Determine the [x, y] coordinate at the center of the cell enclosing the given text.  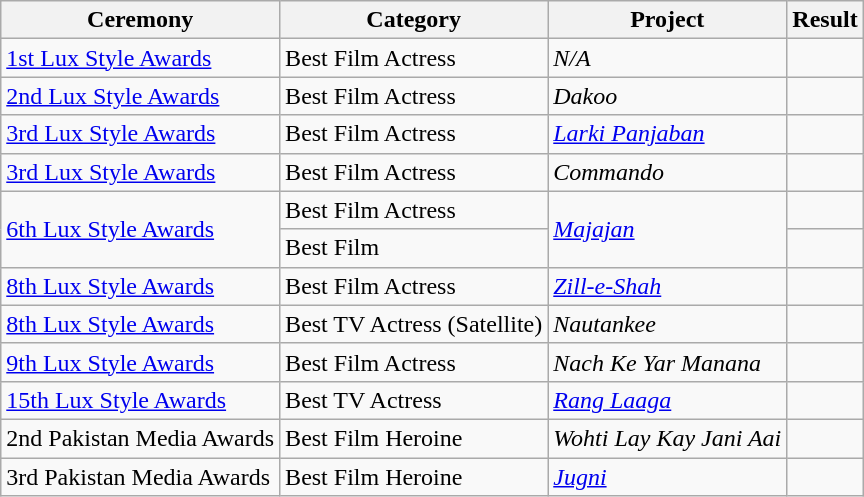
Best TV Actress (Satellite) [414, 324]
6th Lux Style Awards [140, 229]
Zill-e-Shah [668, 286]
Project [668, 20]
Category [414, 20]
Result [825, 20]
Best TV Actress [414, 400]
Nautankee [668, 324]
2nd Lux Style Awards [140, 96]
1st Lux Style Awards [140, 58]
Jugni [668, 477]
Rang Laaga [668, 400]
Best Film [414, 248]
3rd Pakistan Media Awards [140, 477]
Majajan [668, 229]
Wohti Lay Kay Jani Aai [668, 438]
Dakoo [668, 96]
Larki Panjaban [668, 134]
Ceremony [140, 20]
15th Lux Style Awards [140, 400]
9th Lux Style Awards [140, 362]
Commando [668, 172]
Nach Ke Yar Manana [668, 362]
N/A [668, 58]
2nd Pakistan Media Awards [140, 438]
